Output the (X, Y) coordinate of the center of the cell containing the given text.  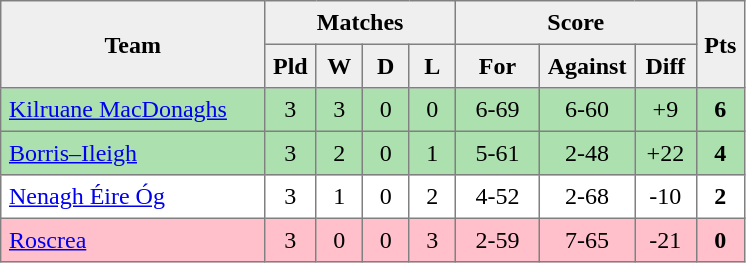
Pts (720, 44)
Team (133, 44)
Borris–Ileigh (133, 153)
Against (586, 66)
-10 (666, 197)
+9 (666, 110)
Matches (360, 23)
Roscrea (133, 240)
Pld (290, 66)
6-60 (586, 110)
-21 (666, 240)
2-59 (497, 240)
6-69 (497, 110)
W (339, 66)
4-52 (497, 197)
2-48 (586, 153)
6 (720, 110)
Diff (666, 66)
5-61 (497, 153)
Score (576, 23)
+22 (666, 153)
L (432, 66)
Nenagh Éire Óg (133, 197)
7-65 (586, 240)
D (385, 66)
For (497, 66)
Kilruane MacDonaghs (133, 110)
2-68 (586, 197)
4 (720, 153)
